Find where the given text appears and provide that cell's center as (X, Y) coordinate. 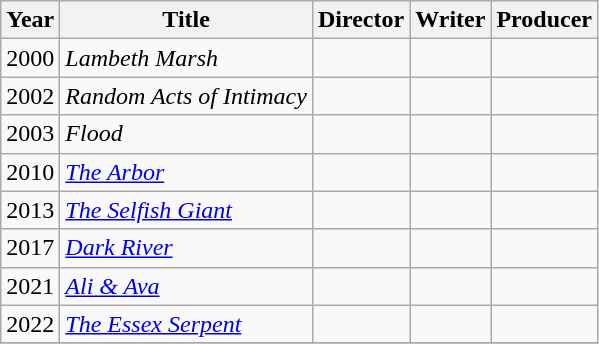
Dark River (186, 248)
Random Acts of Intimacy (186, 96)
The Selfish Giant (186, 210)
The Arbor (186, 172)
2000 (30, 58)
Flood (186, 134)
Title (186, 20)
2022 (30, 324)
Lambeth Marsh (186, 58)
2021 (30, 286)
The Essex Serpent (186, 324)
2002 (30, 96)
2010 (30, 172)
2003 (30, 134)
Producer (544, 20)
Year (30, 20)
2013 (30, 210)
Director (360, 20)
Ali & Ava (186, 286)
2017 (30, 248)
Writer (450, 20)
